Detect which cell encompasses the target text, then output its [x, y] center coordinate. 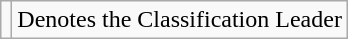
Denotes the Classification Leader [180, 20]
